Pinpoint the cell where the given text exists, returning its [x, y] midpoint coordinate. 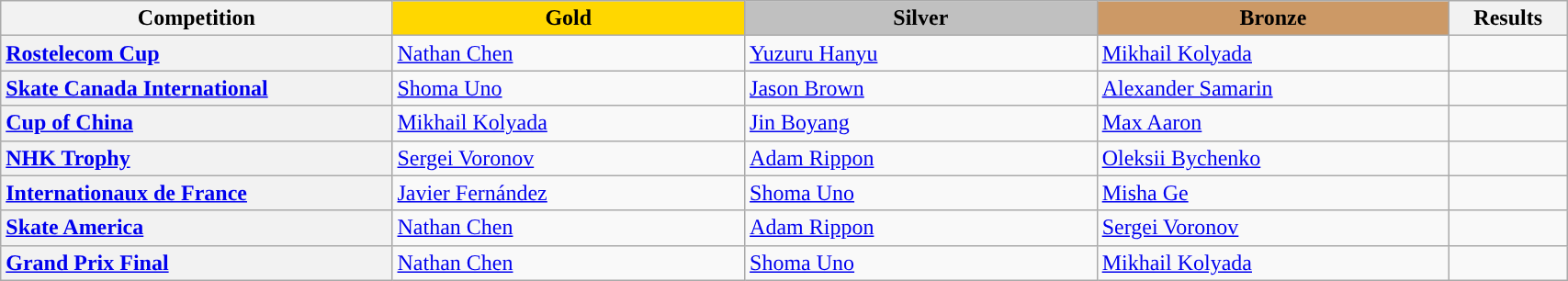
Skate Canada International [197, 88]
Competition [197, 18]
Max Aaron [1273, 123]
Misha Ge [1273, 193]
Alexander Samarin [1273, 88]
Cup of China [197, 123]
Oleksii Bychenko [1273, 158]
Results [1508, 18]
Rostelecom Cup [197, 53]
Skate America [197, 228]
Gold [569, 18]
Silver [921, 18]
Jin Boyang [921, 123]
NHK Trophy [197, 158]
Grand Prix Final [197, 263]
Bronze [1273, 18]
Javier Fernández [569, 193]
Jason Brown [921, 88]
Internationaux de France [197, 193]
Yuzuru Hanyu [921, 53]
